Provide the [X, Y] coordinate of the cell's center where the given text is located.  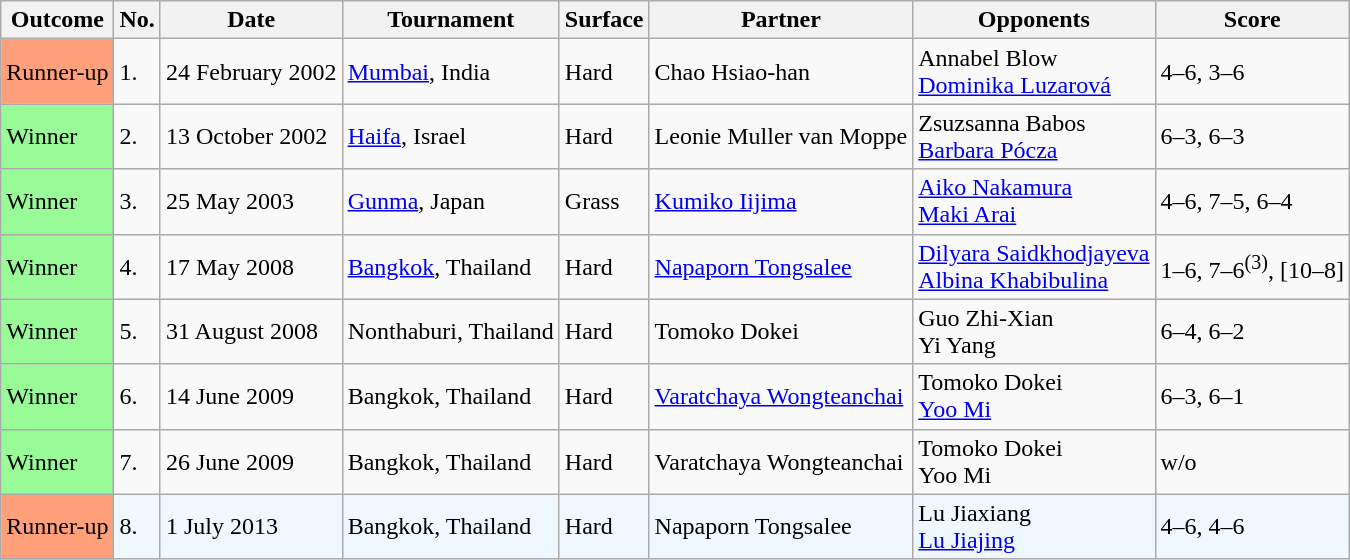
Surface [604, 20]
Tournament [450, 20]
Date [251, 20]
Zsuzsanna Babos Barbara Pócza [1034, 136]
Partner [781, 20]
Haifa, Israel [450, 136]
Opponents [1034, 20]
26 June 2009 [251, 462]
Outcome [58, 20]
17 May 2008 [251, 266]
3. [137, 202]
Annabel Blow Dominika Luzarová [1034, 72]
Lu Jiaxiang Lu Jiajing [1034, 526]
6–3, 6–1 [1252, 396]
4–6, 3–6 [1252, 72]
5. [137, 332]
Guo Zhi-Xian Yi Yang [1034, 332]
No. [137, 20]
6. [137, 396]
Chao Hsiao-han [781, 72]
Mumbai, India [450, 72]
Leonie Muller van Moppe [781, 136]
Aiko Nakamura Maki Arai [1034, 202]
1–6, 7–6(3), [10–8] [1252, 266]
Gunma, Japan [450, 202]
24 February 2002 [251, 72]
w/o [1252, 462]
4–6, 4–6 [1252, 526]
6–4, 6–2 [1252, 332]
14 June 2009 [251, 396]
6–3, 6–3 [1252, 136]
Score [1252, 20]
4–6, 7–5, 6–4 [1252, 202]
31 August 2008 [251, 332]
1 July 2013 [251, 526]
8. [137, 526]
7. [137, 462]
25 May 2003 [251, 202]
13 October 2002 [251, 136]
4. [137, 266]
Tomoko Dokei [781, 332]
2. [137, 136]
Grass [604, 202]
Dilyara Saidkhodjayeva Albina Khabibulina [1034, 266]
Kumiko Iijima [781, 202]
Nonthaburi, Thailand [450, 332]
1. [137, 72]
